From the cell containing the given text, extract its center point as [X, Y] coordinate. 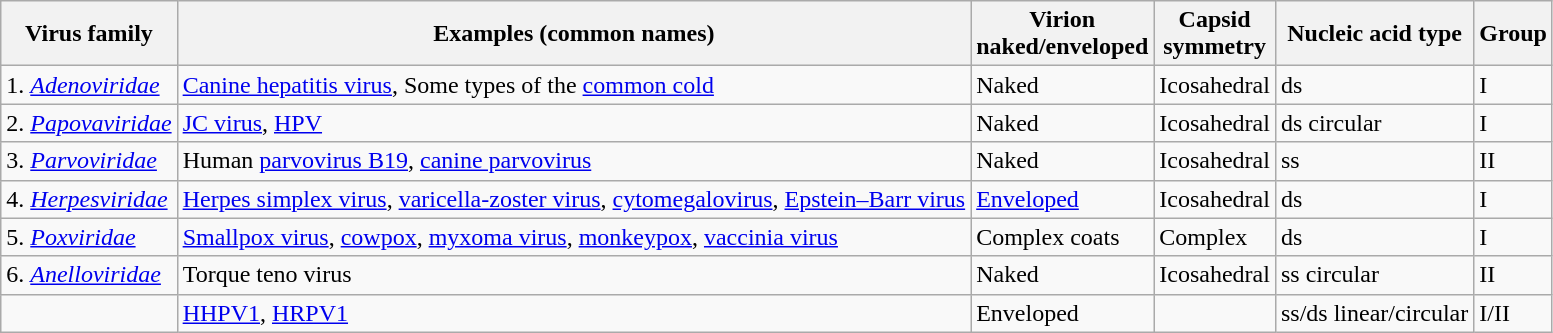
Human parvovirus B19, canine parvovirus [574, 161]
Canine hepatitis virus, Some types of the common cold [574, 85]
Complex coats [1062, 237]
5. Poxviridae [89, 237]
ss [1374, 161]
4. Herpesviridae [89, 199]
Capsidsymmetry [1215, 34]
ds circular [1374, 123]
3. Parvoviridae [89, 161]
Virion naked/enveloped [1062, 34]
JC virus, HPV [574, 123]
Group [1514, 34]
Smallpox virus, cowpox, myxoma virus, monkeypox, vaccinia virus [574, 237]
Examples (common names) [574, 34]
2. Papovaviridae [89, 123]
Torque teno virus [574, 275]
Herpes simplex virus, varicella-zoster virus, cytomegalovirus, Epstein–Barr virus [574, 199]
I/II [1514, 313]
1. Adenoviridae [89, 85]
Nucleic acid type [1374, 34]
HHPV1, HRPV1 [574, 313]
6. Anelloviridae [89, 275]
Complex [1215, 237]
Virus family [89, 34]
ss/ds linear/circular [1374, 313]
ss circular [1374, 275]
